Pinpoint the cell where the given text exists, returning its [X, Y] midpoint coordinate. 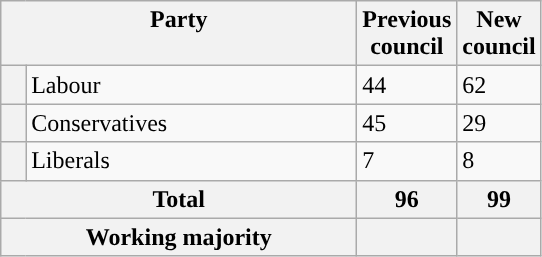
96 [407, 199]
Liberals [192, 161]
99 [499, 199]
62 [499, 85]
Working majority [179, 237]
8 [499, 161]
Previous council [407, 34]
Party [179, 34]
Labour [192, 85]
7 [407, 161]
Conservatives [192, 123]
45 [407, 123]
29 [499, 123]
Total [179, 199]
44 [407, 85]
New council [499, 34]
